From the cell containing the given text, extract its center point as [X, Y] coordinate. 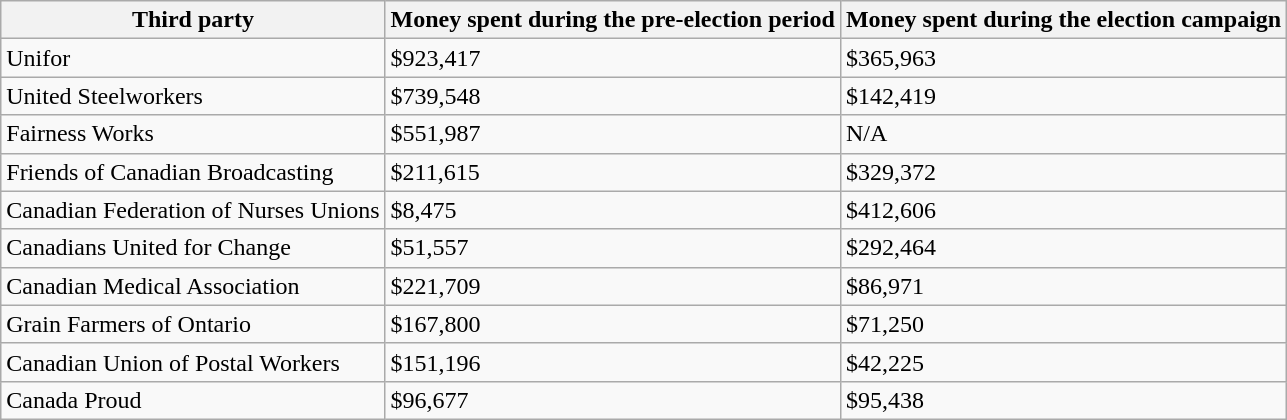
Friends of Canadian Broadcasting [193, 172]
N/A [1063, 134]
$71,250 [1063, 324]
$551,987 [612, 134]
Canadian Medical Association [193, 286]
Fairness Works [193, 134]
$923,417 [612, 58]
Unifor [193, 58]
$365,963 [1063, 58]
$51,557 [612, 248]
Money spent during the election campaign [1063, 20]
$142,419 [1063, 96]
$95,438 [1063, 400]
$8,475 [612, 210]
$96,677 [612, 400]
$739,548 [612, 96]
Canadian Union of Postal Workers [193, 362]
$167,800 [612, 324]
$42,225 [1063, 362]
$221,709 [612, 286]
Grain Farmers of Ontario [193, 324]
$329,372 [1063, 172]
$211,615 [612, 172]
Canada Proud [193, 400]
Money spent during the pre-election period [612, 20]
Canadians United for Change [193, 248]
$151,196 [612, 362]
$412,606 [1063, 210]
United Steelworkers [193, 96]
$292,464 [1063, 248]
$86,971 [1063, 286]
Canadian Federation of Nurses Unions [193, 210]
Third party [193, 20]
